Pinpoint the cell where the given text exists, returning its (x, y) midpoint coordinate. 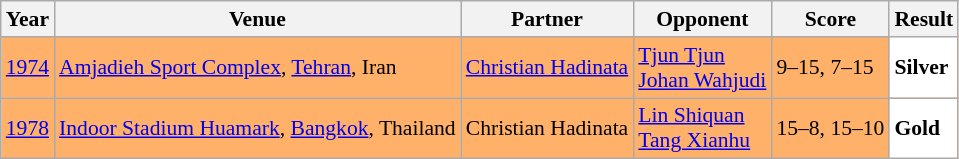
Lin Shiquan Tang Xianhu (702, 128)
Tjun Tjun Johan Wahjudi (702, 68)
15–8, 15–10 (830, 128)
Opponent (702, 19)
Amjadieh Sport Complex, Tehran, Iran (258, 68)
Partner (548, 19)
Year (28, 19)
9–15, 7–15 (830, 68)
1978 (28, 128)
Silver (924, 68)
Indoor Stadium Huamark, Bangkok, Thailand (258, 128)
Gold (924, 128)
Venue (258, 19)
1974 (28, 68)
Score (830, 19)
Result (924, 19)
